From the cell containing the given text, extract its center point as (X, Y) coordinate. 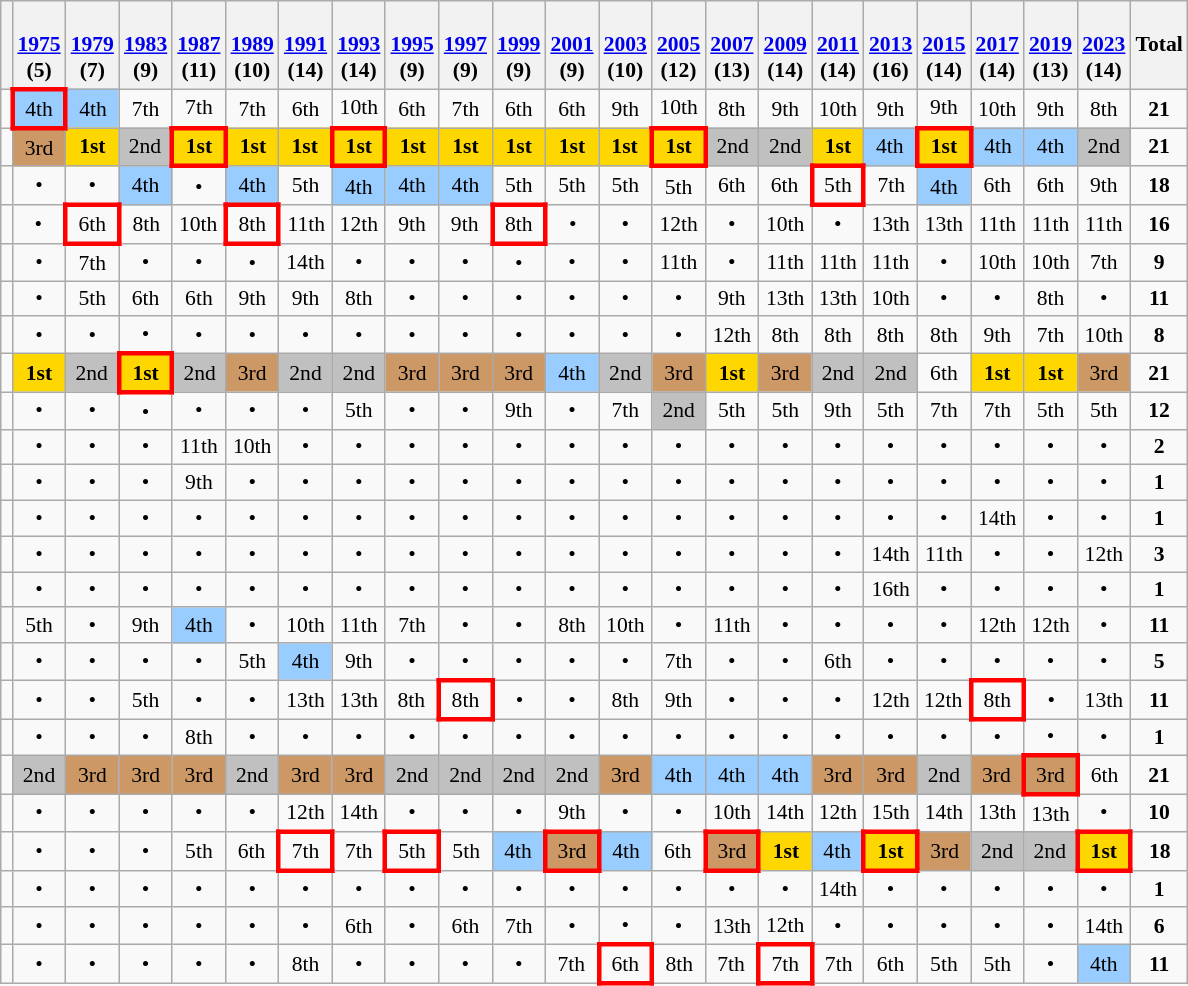
9 (1158, 262)
1983(9) (146, 45)
1999(9) (518, 45)
1975(5) (38, 45)
2007(13) (732, 45)
1979(7) (92, 45)
Total (1158, 45)
10 (1158, 814)
2017(14) (998, 45)
8 (1158, 336)
16th (890, 590)
3 (1158, 554)
12 (1158, 410)
1987(11) (198, 45)
2013(16) (890, 45)
2001(9) (572, 45)
1989(10) (252, 45)
6 (1158, 926)
5 (1158, 662)
2019(13) (1050, 45)
16 (1158, 224)
1995(9) (412, 45)
2023(14) (1104, 45)
15th (890, 814)
2 (1158, 447)
2005(12) (678, 45)
2003(10) (626, 45)
1997(9) (466, 45)
2011(14) (838, 45)
1991(14) (306, 45)
1993(14) (358, 45)
2015(14) (944, 45)
2009(14) (786, 45)
